Capture the cell that displays the provided text and extract its (X, Y) central coordinate. 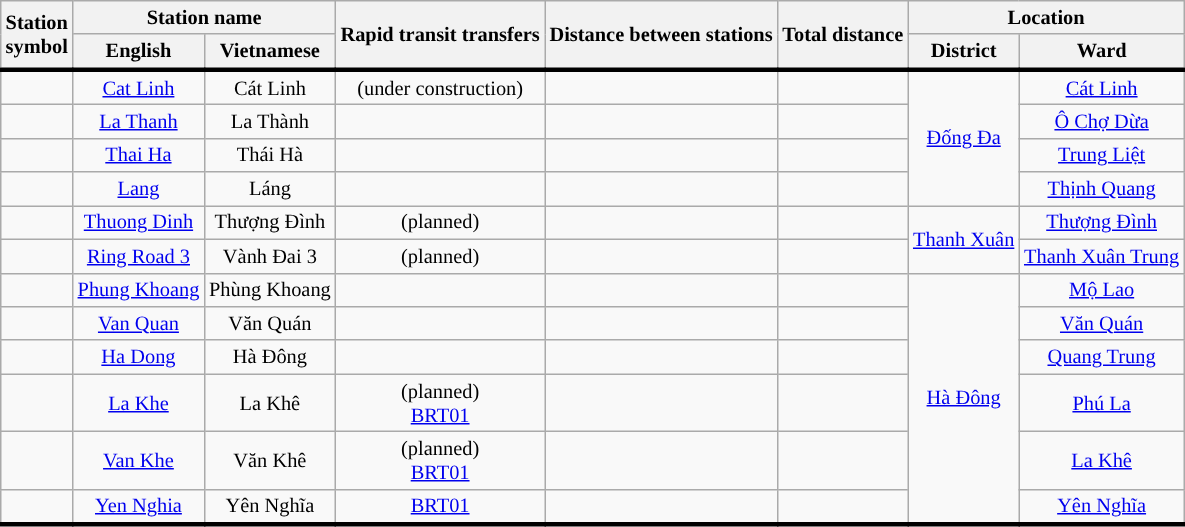
La Thanh (138, 121)
Ward (1102, 52)
Văn Khê (270, 460)
Ô Chợ Dừa (1102, 121)
Thanh Xuân (964, 238)
Yen Nghia (138, 506)
Stationsymbol (37, 34)
Mộ Lao (1102, 290)
Vành Đai 3 (270, 256)
BRT01 (440, 506)
District (964, 52)
Rapid transit transfers (440, 34)
Thịnh Quang (1102, 189)
Lang (138, 189)
Thuong Dinh (138, 222)
Van Khe (138, 460)
Total distance (842, 34)
Trung Liệt (1102, 155)
Phú La (1102, 403)
Location (1046, 17)
Van Quan (138, 323)
Phung Khoang (138, 290)
Distance between stations (662, 34)
Thanh Xuân Trung (1102, 256)
Phùng Khoang (270, 290)
La Khe (138, 403)
(under construction) (440, 86)
Ha Dong (138, 357)
Thai Ha (138, 155)
Cat Linh (138, 86)
Quang Trung (1102, 357)
Vietnamese (270, 52)
Thái Hà (270, 155)
English (138, 52)
Ring Road 3 (138, 256)
Station name (204, 17)
Láng (270, 189)
La Thành (270, 121)
Đống Đa (964, 137)
